Capture the cell that displays the provided text and extract its (X, Y) central coordinate. 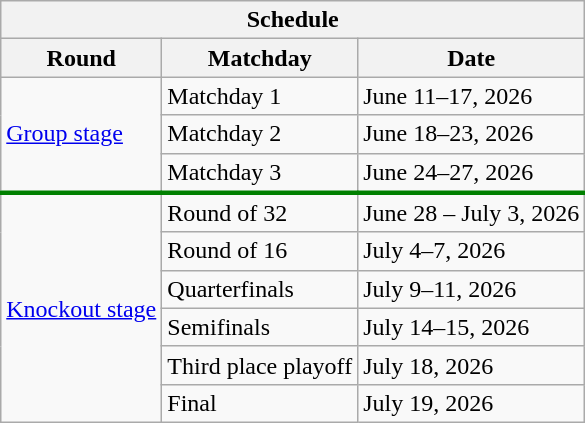
Schedule (293, 20)
Third place playoff (260, 365)
June 28 – July 3, 2026 (472, 213)
Knockout stage (82, 308)
Matchday (260, 58)
Final (260, 403)
July 9–11, 2026 (472, 289)
Round of 16 (260, 251)
Matchday 1 (260, 96)
Semifinals (260, 327)
Matchday 2 (260, 134)
June 18–23, 2026 (472, 134)
July 19, 2026 (472, 403)
Matchday 3 (260, 173)
July 18, 2026 (472, 365)
Date (472, 58)
July 14–15, 2026 (472, 327)
Round (82, 58)
July 4–7, 2026 (472, 251)
June 11–17, 2026 (472, 96)
Group stage (82, 135)
June 24–27, 2026 (472, 173)
Quarterfinals (260, 289)
Round of 32 (260, 213)
